Return the [X, Y] coordinate for the center point of the cell that contains the specified text.  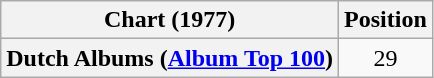
29 [386, 58]
Position [386, 20]
Chart (1977) [170, 20]
Dutch Albums (Album Top 100) [170, 58]
